For the text-containing cell, return its midpoint in [x, y] coordinate format. 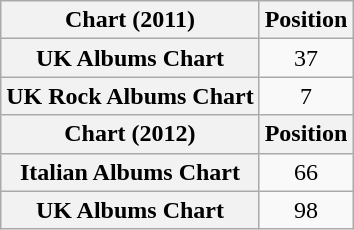
Italian Albums Chart [130, 172]
Chart (2012) [130, 134]
Chart (2011) [130, 20]
98 [306, 210]
37 [306, 58]
66 [306, 172]
7 [306, 96]
UK Rock Albums Chart [130, 96]
